Find where the given text appears and provide that cell's center as (x, y) coordinate. 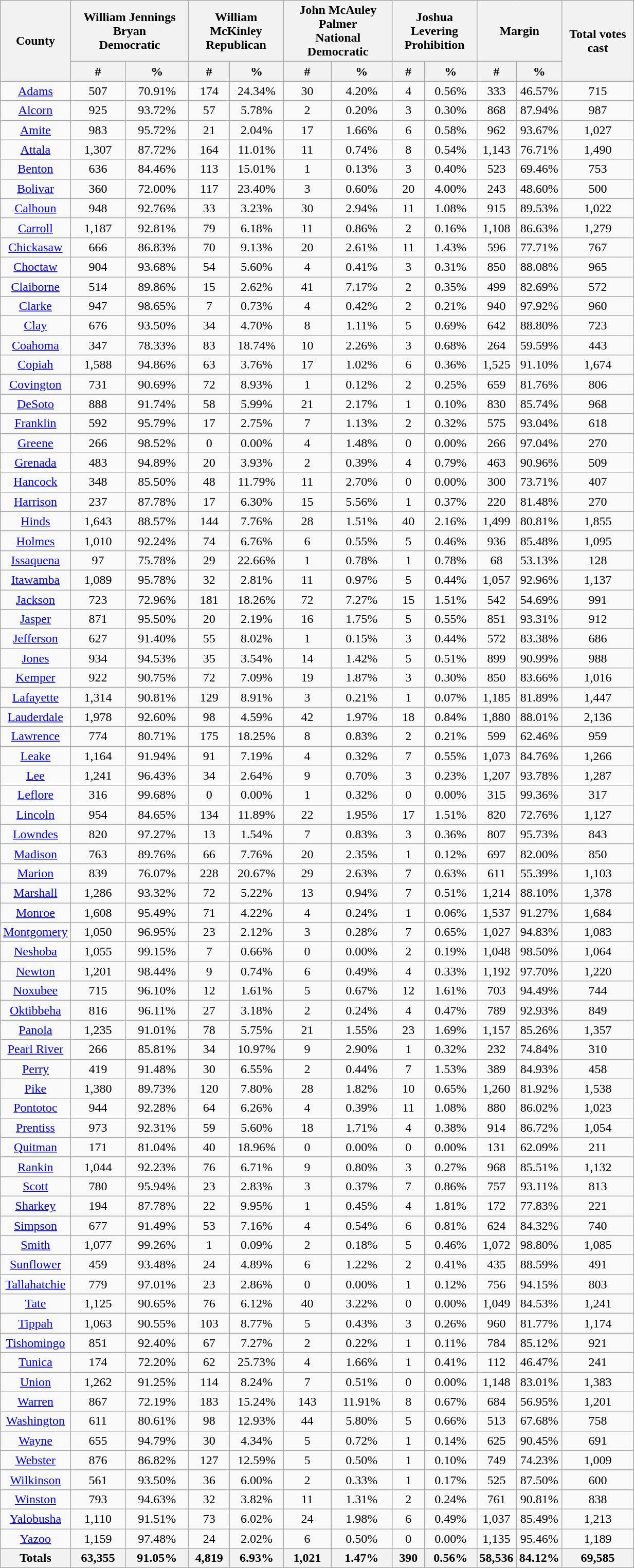
0.42% (362, 306)
1,050 (98, 932)
2.75% (257, 423)
Choctaw (35, 267)
81.76% (539, 384)
3.93% (257, 463)
3.23% (257, 208)
5.75% (257, 1030)
96.95% (157, 932)
Webster (35, 1460)
1,378 (597, 893)
1,057 (497, 580)
85.74% (539, 404)
1,185 (497, 697)
95.79% (157, 423)
55 (209, 639)
71 (209, 912)
0.73% (257, 306)
84.12% (539, 1558)
912 (597, 619)
80.81% (539, 521)
10.97% (257, 1049)
Benton (35, 169)
81.04% (157, 1147)
806 (597, 384)
9.13% (257, 247)
0.72% (362, 1441)
91.94% (157, 756)
237 (98, 502)
921 (597, 1343)
93.11% (539, 1186)
0.28% (362, 932)
Alcorn (35, 110)
871 (98, 619)
92.24% (157, 541)
73 (209, 1519)
4.59% (257, 717)
0.79% (450, 463)
458 (597, 1069)
904 (98, 267)
William Jennings BryanDemocratic (130, 31)
97.04% (539, 443)
740 (597, 1226)
1.98% (362, 1519)
98.80% (539, 1245)
914 (497, 1128)
9.95% (257, 1206)
98.65% (157, 306)
8.77% (257, 1323)
14 (307, 658)
1,490 (597, 150)
347 (98, 345)
84.93% (539, 1069)
87.50% (539, 1480)
Lawrence (35, 736)
965 (597, 267)
98.44% (157, 971)
84.32% (539, 1226)
1.47% (362, 1558)
94.86% (157, 365)
1,077 (98, 1245)
243 (497, 189)
72.00% (157, 189)
83 (209, 345)
7.16% (257, 1226)
221 (597, 1206)
592 (98, 423)
1,287 (597, 776)
91.01% (157, 1030)
6.76% (257, 541)
1,213 (597, 1519)
66 (209, 854)
63 (209, 365)
6.55% (257, 1069)
1,262 (98, 1382)
1,499 (497, 521)
Sharkey (35, 1206)
County (35, 41)
93.31% (539, 619)
80.71% (157, 736)
Kemper (35, 678)
807 (497, 834)
0.94% (362, 893)
2.04% (257, 130)
Claiborne (35, 286)
90.65% (157, 1304)
962 (497, 130)
1,135 (497, 1538)
91.25% (157, 1382)
1,220 (597, 971)
973 (98, 1128)
86.72% (539, 1128)
88.10% (539, 893)
1,538 (597, 1089)
48 (209, 482)
0.68% (450, 345)
1,187 (98, 228)
36 (209, 1480)
0.40% (450, 169)
1.81% (450, 1206)
0.35% (450, 286)
1,127 (597, 815)
744 (597, 991)
0.31% (450, 267)
600 (597, 1480)
880 (497, 1108)
72.96% (157, 600)
0.84% (450, 717)
435 (497, 1265)
6.71% (257, 1167)
596 (497, 247)
523 (497, 169)
1,010 (98, 541)
22.66% (257, 560)
John McAuley PalmerNational Democratic (338, 31)
94.79% (157, 1441)
90.55% (157, 1323)
62 (209, 1362)
1,189 (597, 1538)
925 (98, 110)
103 (209, 1323)
5.56% (362, 502)
Attala (35, 150)
70 (209, 247)
Calhoun (35, 208)
6.00% (257, 1480)
922 (98, 678)
Winston (35, 1499)
636 (98, 169)
16 (307, 619)
507 (98, 91)
Prentiss (35, 1128)
Wayne (35, 1441)
5.78% (257, 110)
0.63% (450, 873)
459 (98, 1265)
Oktibbeha (35, 1010)
84.76% (539, 756)
Yalobusha (35, 1519)
514 (98, 286)
Jackson (35, 600)
95.94% (157, 1186)
867 (98, 1401)
11.91% (362, 1401)
0.80% (362, 1167)
Bolivar (35, 189)
85.51% (539, 1167)
1,978 (98, 717)
Copiah (35, 365)
73.71% (539, 482)
0.38% (450, 1128)
Lee (35, 776)
4.22% (257, 912)
92.76% (157, 208)
76.07% (157, 873)
1,110 (98, 1519)
81.89% (539, 697)
1.42% (362, 658)
784 (497, 1343)
Issaquena (35, 560)
Clarke (35, 306)
954 (98, 815)
2.90% (362, 1049)
774 (98, 736)
1,608 (98, 912)
93.04% (539, 423)
1,021 (307, 1558)
228 (209, 873)
99.36% (539, 795)
84.65% (157, 815)
1.54% (257, 834)
97.48% (157, 1538)
172 (497, 1206)
74 (209, 541)
758 (597, 1421)
89.53% (539, 208)
77.83% (539, 1206)
27 (209, 1010)
23.40% (257, 189)
99.15% (157, 952)
128 (597, 560)
Noxubee (35, 991)
78 (209, 1030)
241 (597, 1362)
Holmes (35, 541)
876 (98, 1460)
95.46% (539, 1538)
483 (98, 463)
25.73% (257, 1362)
0.60% (362, 189)
1,447 (597, 697)
Total votes cast (597, 41)
92.93% (539, 1010)
915 (497, 208)
Lauderdale (35, 717)
41 (307, 286)
54.69% (539, 600)
1,855 (597, 521)
6.93% (257, 1558)
24.34% (257, 91)
757 (497, 1186)
1,054 (597, 1128)
753 (597, 169)
625 (497, 1441)
Jefferson (35, 639)
89.73% (157, 1089)
55.39% (539, 873)
443 (597, 345)
85.81% (157, 1049)
91.74% (157, 404)
94.53% (157, 658)
3.82% (257, 1499)
1,159 (98, 1538)
Itawamba (35, 580)
Newton (35, 971)
Coahoma (35, 345)
1,085 (597, 1245)
35 (209, 658)
599 (497, 736)
Tunica (35, 1362)
98.50% (539, 952)
1,314 (98, 697)
0.70% (362, 776)
99.68% (157, 795)
0.97% (362, 580)
99.26% (157, 1245)
18.26% (257, 600)
18.96% (257, 1147)
500 (597, 189)
Tippah (35, 1323)
93.48% (157, 1265)
315 (497, 795)
0.09% (257, 1245)
1,143 (497, 150)
Perry (35, 1069)
1,525 (497, 365)
164 (209, 150)
491 (597, 1265)
542 (497, 600)
1,307 (98, 150)
90.99% (539, 658)
Joshua LeveringProhibition (434, 31)
1,063 (98, 1323)
3.22% (362, 1304)
79 (209, 228)
666 (98, 247)
676 (98, 326)
Montgomery (35, 932)
944 (98, 1108)
15.01% (257, 169)
779 (98, 1284)
Carroll (35, 228)
92.28% (157, 1108)
1,016 (597, 678)
Lowndes (35, 834)
Yazoo (35, 1538)
113 (209, 169)
Monroe (35, 912)
849 (597, 1010)
1.69% (450, 1030)
1,157 (497, 1030)
72.76% (539, 815)
2.62% (257, 286)
0.27% (450, 1167)
Leflore (35, 795)
54 (209, 267)
1.31% (362, 1499)
90.69% (157, 384)
749 (497, 1460)
6.02% (257, 1519)
868 (497, 110)
936 (497, 541)
2.19% (257, 619)
58,536 (497, 1558)
0.07% (450, 697)
76.71% (539, 150)
1,286 (98, 893)
793 (98, 1499)
74.23% (539, 1460)
1.02% (362, 365)
91.49% (157, 1226)
1.87% (362, 678)
2.61% (362, 247)
1,588 (98, 365)
5.99% (257, 404)
888 (98, 404)
1.53% (450, 1069)
1.97% (362, 717)
1,044 (98, 1167)
Clay (35, 326)
4.34% (257, 1441)
767 (597, 247)
947 (98, 306)
80.61% (157, 1421)
5.80% (362, 1421)
78.33% (157, 345)
6.26% (257, 1108)
7.19% (257, 756)
988 (597, 658)
697 (497, 854)
63,355 (98, 1558)
1.95% (362, 815)
618 (597, 423)
5.22% (257, 893)
53.13% (539, 560)
1,674 (597, 365)
763 (98, 854)
4.70% (257, 326)
Tishomingo (35, 1343)
Pike (35, 1089)
899 (497, 658)
232 (497, 1049)
8.24% (257, 1382)
8.02% (257, 639)
1,260 (497, 1089)
934 (98, 658)
813 (597, 1186)
561 (98, 1480)
12.59% (257, 1460)
88.80% (539, 326)
11.79% (257, 482)
0.25% (450, 384)
838 (597, 1499)
6.18% (257, 228)
1,064 (597, 952)
91.27% (539, 912)
2.81% (257, 580)
11.89% (257, 815)
390 (408, 1558)
1,537 (497, 912)
4,819 (209, 1558)
3.76% (257, 365)
1,383 (597, 1382)
William McKinleyRepublican (236, 31)
75.78% (157, 560)
89.76% (157, 854)
Neshoba (35, 952)
Hinds (35, 521)
92.96% (539, 580)
959 (597, 736)
Pearl River (35, 1049)
703 (497, 991)
92.60% (157, 717)
85.26% (539, 1030)
Madison (35, 854)
316 (98, 795)
69,585 (597, 1558)
3.54% (257, 658)
0.69% (450, 326)
Marshall (35, 893)
348 (98, 482)
88.08% (539, 267)
129 (209, 697)
112 (497, 1362)
983 (98, 130)
1,174 (597, 1323)
85.48% (539, 541)
85.12% (539, 1343)
816 (98, 1010)
1,214 (497, 893)
1,137 (597, 580)
97 (98, 560)
94.83% (539, 932)
Lafayette (35, 697)
7.09% (257, 678)
Adams (35, 91)
144 (209, 521)
731 (98, 384)
Harrison (35, 502)
93.68% (157, 267)
575 (497, 423)
59 (209, 1128)
93.72% (157, 110)
90.45% (539, 1441)
18.74% (257, 345)
389 (497, 1069)
83.38% (539, 639)
1,049 (497, 1304)
6.12% (257, 1304)
90.96% (539, 463)
4.89% (257, 1265)
91.10% (539, 365)
830 (497, 404)
2.70% (362, 482)
Totals (35, 1558)
0.15% (362, 639)
62.46% (539, 736)
86.82% (157, 1460)
Washington (35, 1421)
7.17% (362, 286)
1,103 (597, 873)
81.92% (539, 1089)
82.00% (539, 854)
97.92% (539, 306)
4.00% (450, 189)
2.94% (362, 208)
91.48% (157, 1069)
1,380 (98, 1089)
56.95% (539, 1401)
Quitman (35, 1147)
300 (497, 482)
1,148 (497, 1382)
Hancock (35, 482)
Warren (35, 1401)
Covington (35, 384)
1,048 (497, 952)
72.19% (157, 1401)
11.01% (257, 150)
8.93% (257, 384)
97.01% (157, 1284)
Tallahatchie (35, 1284)
114 (209, 1382)
97.27% (157, 834)
95.72% (157, 130)
0.16% (450, 228)
1.22% (362, 1265)
2.12% (257, 932)
756 (497, 1284)
81.77% (539, 1323)
94.15% (539, 1284)
92.81% (157, 228)
68 (497, 560)
95.50% (157, 619)
90.75% (157, 678)
1,880 (497, 717)
20.67% (257, 873)
120 (209, 1089)
94.89% (157, 463)
1.48% (362, 443)
57 (209, 110)
Smith (35, 1245)
684 (497, 1401)
1,072 (497, 1245)
18.25% (257, 736)
1,108 (497, 228)
463 (497, 463)
991 (597, 600)
44 (307, 1421)
220 (497, 502)
4.20% (362, 91)
134 (209, 815)
143 (307, 1401)
1,132 (597, 1167)
407 (597, 482)
72.20% (157, 1362)
33 (209, 208)
513 (497, 1421)
88.01% (539, 717)
175 (209, 736)
87.94% (539, 110)
69.46% (539, 169)
70.91% (157, 91)
Sunflower (35, 1265)
2.35% (362, 854)
1.13% (362, 423)
Lincoln (35, 815)
691 (597, 1441)
Scott (35, 1186)
1,279 (597, 228)
333 (497, 91)
91.51% (157, 1519)
0.26% (450, 1323)
1,095 (597, 541)
1,089 (98, 580)
264 (497, 345)
655 (98, 1441)
1,037 (497, 1519)
Amite (35, 130)
686 (597, 639)
131 (497, 1147)
677 (98, 1226)
Rankin (35, 1167)
317 (597, 795)
181 (209, 600)
Panola (35, 1030)
42 (307, 717)
1.75% (362, 619)
1.82% (362, 1089)
1,055 (98, 952)
0.47% (450, 1010)
Margin (519, 31)
Leake (35, 756)
Wilkinson (35, 1480)
1,022 (597, 208)
843 (597, 834)
1,357 (597, 1030)
0.19% (450, 952)
46.57% (539, 91)
1,684 (597, 912)
1,266 (597, 756)
1,073 (497, 756)
91.40% (157, 639)
360 (98, 189)
1,125 (98, 1304)
2.26% (362, 345)
87.72% (157, 150)
48.60% (539, 189)
0.45% (362, 1206)
97.70% (539, 971)
0.11% (450, 1343)
1,023 (597, 1108)
7.80% (257, 1089)
0.14% (450, 1441)
93.32% (157, 893)
789 (497, 1010)
53 (209, 1226)
19 (307, 678)
194 (98, 1206)
780 (98, 1186)
88.57% (157, 521)
67 (209, 1343)
0.58% (450, 130)
Grenada (35, 463)
98.52% (157, 443)
211 (597, 1147)
85.49% (539, 1519)
93.78% (539, 776)
2.02% (257, 1538)
94.63% (157, 1499)
419 (98, 1069)
Pontotoc (35, 1108)
83.01% (539, 1382)
1.11% (362, 326)
624 (497, 1226)
86.63% (539, 228)
86.83% (157, 247)
1,235 (98, 1030)
3.18% (257, 1010)
183 (209, 1401)
62.09% (539, 1147)
91 (209, 756)
1,009 (597, 1460)
0.43% (362, 1323)
839 (98, 873)
0.17% (450, 1480)
93.67% (539, 130)
1,164 (98, 756)
91.05% (157, 1558)
77.71% (539, 247)
64 (209, 1108)
96.11% (157, 1010)
627 (98, 639)
1,643 (98, 521)
81.48% (539, 502)
2,136 (597, 717)
2.83% (257, 1186)
92.31% (157, 1128)
509 (597, 463)
84.46% (157, 169)
Jones (35, 658)
67.68% (539, 1421)
Marion (35, 873)
2.64% (257, 776)
59.59% (539, 345)
95.73% (539, 834)
1,083 (597, 932)
Simpson (35, 1226)
171 (98, 1147)
92.23% (157, 1167)
85.50% (157, 482)
58 (209, 404)
Union (35, 1382)
96.10% (157, 991)
82.69% (539, 286)
6.30% (257, 502)
12.93% (257, 1421)
Chickasaw (35, 247)
940 (497, 306)
2.17% (362, 404)
1.71% (362, 1128)
83.66% (539, 678)
642 (497, 326)
96.43% (157, 776)
Franklin (35, 423)
Tate (35, 1304)
803 (597, 1284)
95.78% (157, 580)
1.43% (450, 247)
1,207 (497, 776)
127 (209, 1460)
0.20% (362, 110)
948 (98, 208)
89.86% (157, 286)
86.02% (539, 1108)
659 (497, 384)
8.91% (257, 697)
Greene (35, 443)
0.22% (362, 1343)
0.13% (362, 169)
94.49% (539, 991)
0.18% (362, 1245)
46.47% (539, 1362)
74.84% (539, 1049)
525 (497, 1480)
92.40% (157, 1343)
84.53% (539, 1304)
310 (597, 1049)
2.86% (257, 1284)
Jasper (35, 619)
2.16% (450, 521)
2.63% (362, 873)
15.24% (257, 1401)
117 (209, 189)
0.81% (450, 1226)
1.55% (362, 1030)
95.49% (157, 912)
0.06% (450, 912)
DeSoto (35, 404)
0.23% (450, 776)
987 (597, 110)
1,192 (497, 971)
761 (497, 1499)
499 (497, 286)
88.59% (539, 1265)
